Determine the (X, Y) coordinate at the center of the cell enclosing the given text.  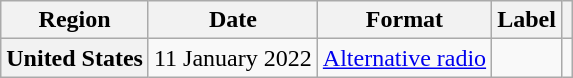
Label (527, 20)
Alternative radio (404, 58)
United States (75, 58)
11 January 2022 (232, 58)
Format (404, 20)
Date (232, 20)
Region (75, 20)
